Detect which cell encompasses the target text, then output its (x, y) center coordinate. 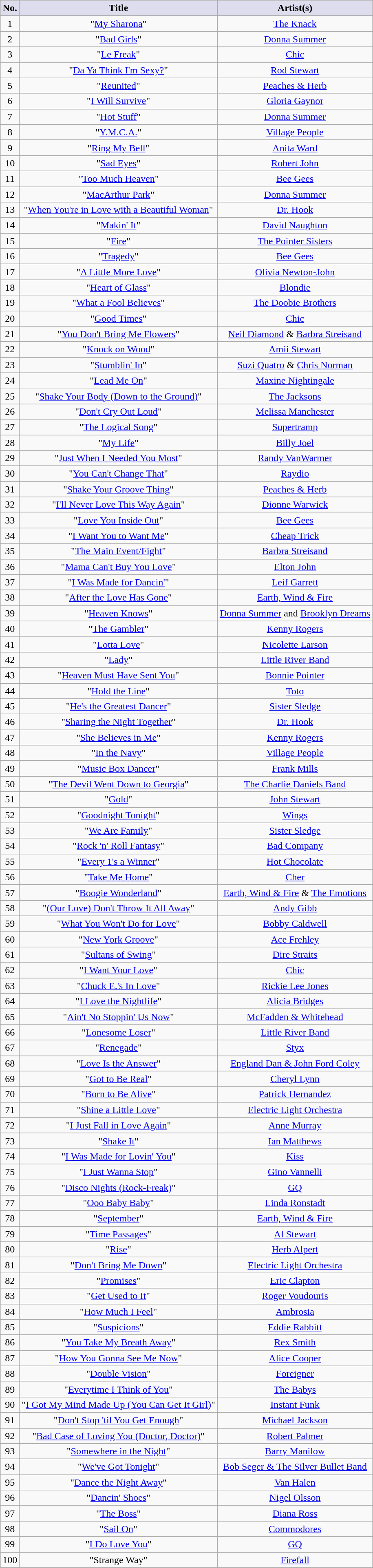
Gino Vannelli (295, 1172)
"Boogie Wonderland" (119, 892)
Olivia Newton-John (295, 272)
Title (119, 8)
No. (10, 8)
"I Love the Nightlife" (119, 1001)
82 (10, 1281)
"You Can't Change That" (119, 474)
"Got to Be Real" (119, 1079)
"The Main Event/Fight" (119, 551)
27 (10, 427)
"I Was Made for Lovin' You" (119, 1156)
"Every 1's a Winner" (119, 861)
67 (10, 1048)
Robert Palmer (295, 1435)
Eric Clapton (295, 1281)
Rod Stewart (295, 70)
63 (10, 986)
"Dancin' Shoes" (119, 1498)
86 (10, 1343)
"I'll Never Love This Way Again" (119, 505)
"Rock 'n' Roll Fantasy" (119, 846)
43 (10, 675)
"Promises" (119, 1281)
10 (10, 163)
Nicolette Larson (295, 644)
"My Sharona" (119, 24)
55 (10, 861)
"What You Won't Do for Love" (119, 923)
"The Boss" (119, 1513)
"We've Got Tonight" (119, 1467)
72 (10, 1125)
3 (10, 55)
Melissa Manchester (295, 411)
96 (10, 1498)
32 (10, 505)
"Le Freak" (119, 55)
64 (10, 1001)
Suzi Quatro & Chris Norman (295, 365)
"Shine a Little Love" (119, 1110)
"Dance the Night Away" (119, 1482)
"Sharing the Night Together" (119, 722)
37 (10, 582)
"Hot Stuff" (119, 117)
59 (10, 923)
1 (10, 24)
Diana Ross (295, 1513)
22 (10, 349)
80 (10, 1250)
15 (10, 241)
Anne Murray (295, 1125)
46 (10, 722)
4 (10, 70)
29 (10, 458)
8 (10, 132)
The Knack (295, 24)
"The Gambler" (119, 629)
95 (10, 1482)
"Don't Stop 'til You Get Enough" (119, 1420)
68 (10, 1063)
53 (10, 830)
"Lady" (119, 660)
"The Devil Went Down to Georgia" (119, 784)
Raydio (295, 474)
Linda Ronstadt (295, 1203)
94 (10, 1467)
The Jacksons (295, 396)
Dionne Warwick (295, 505)
30 (10, 474)
71 (10, 1110)
58 (10, 908)
"(Our Love) Don't Throw It All Away" (119, 908)
75 (10, 1172)
48 (10, 753)
88 (10, 1374)
20 (10, 318)
79 (10, 1234)
"Shake Your Body (Down to the Ground)" (119, 396)
"Strange Way" (119, 1560)
39 (10, 613)
Ace Frehley (295, 939)
66 (10, 1032)
Artist(s) (295, 8)
Nigel Olsson (295, 1498)
Earth, Wind & Fire & The Emotions (295, 892)
36 (10, 567)
41 (10, 644)
"I Will Survive" (119, 101)
"Good Times" (119, 318)
"I Do Love You" (119, 1544)
Andy Gibb (295, 908)
Styx (295, 1048)
Rex Smith (295, 1343)
51 (10, 799)
Frank Mills (295, 769)
40 (10, 629)
38 (10, 598)
45 (10, 707)
Van Halen (295, 1482)
Cheryl Lynn (295, 1079)
Bonnie Pointer (295, 675)
"Mama Can't Buy You Love" (119, 567)
56 (10, 877)
Leif Garrett (295, 582)
90 (10, 1405)
"Love Is the Answer" (119, 1063)
47 (10, 738)
The Pointer Sisters (295, 241)
7 (10, 117)
6 (10, 101)
61 (10, 955)
Toto (295, 691)
"Suspicions" (119, 1327)
"In the Navy" (119, 753)
87 (10, 1358)
Robert John (295, 163)
Dire Straits (295, 955)
"Ring My Bell" (119, 148)
McFadden & Whitehead (295, 1017)
"New York Groove" (119, 939)
"Ooo Baby Baby" (119, 1203)
"Rise" (119, 1250)
52 (10, 815)
Donna Summer and Brooklyn Dreams (295, 613)
73 (10, 1141)
49 (10, 769)
78 (10, 1219)
Instant Funk (295, 1405)
23 (10, 365)
"He's the Greatest Dancer" (119, 707)
25 (10, 396)
"After the Love Has Gone" (119, 598)
17 (10, 272)
"Bad Case of Loving You (Doctor, Doctor)" (119, 1435)
18 (10, 287)
"Shake It" (119, 1141)
Barry Manilow (295, 1451)
"Get Used to It" (119, 1296)
"Somewhere in the Night" (119, 1451)
Firefall (295, 1560)
"I Want You to Want Me" (119, 536)
35 (10, 551)
77 (10, 1203)
David Naughton (295, 225)
"My Life" (119, 442)
Foreigner (295, 1374)
"Don't Bring Me Down" (119, 1265)
97 (10, 1513)
31 (10, 489)
"MacArthur Park" (119, 194)
"Just When I Needed You Most" (119, 458)
"Renegade" (119, 1048)
"I Want Your Love" (119, 970)
92 (10, 1435)
Blondie (295, 287)
Eddie Rabbitt (295, 1327)
"When You're in Love with a Beautiful Woman" (119, 210)
89 (10, 1389)
26 (10, 411)
Neil Diamond & Barbra Streisand (295, 334)
Billy Joel (295, 442)
"You Don't Bring Me Flowers" (119, 334)
The Charlie Daniels Band (295, 784)
Amii Stewart (295, 349)
Cher (295, 877)
"Gold" (119, 799)
Cheap Trick (295, 536)
"Knock on Wood" (119, 349)
69 (10, 1079)
"Lotta Love" (119, 644)
Anita Ward (295, 148)
England Dan & John Ford Coley (295, 1063)
34 (10, 536)
"Love You Inside Out" (119, 520)
24 (10, 380)
"Y.M.C.A." (119, 132)
98 (10, 1529)
"Too Much Heaven" (119, 179)
Bob Seger & The Silver Bullet Band (295, 1467)
"Sad Eyes" (119, 163)
"Lead Me On" (119, 380)
John Stewart (295, 799)
99 (10, 1544)
"What a Fool Believes" (119, 303)
Bobby Caldwell (295, 923)
"Double Vision" (119, 1374)
Elton John (295, 567)
Patrick Hernandez (295, 1094)
"September" (119, 1219)
57 (10, 892)
"I Just Fall in Love Again" (119, 1125)
"I Just Wanna Stop" (119, 1172)
"Lonesome Loser" (119, 1032)
54 (10, 846)
The Babys (295, 1389)
"Take Me Home" (119, 877)
"You Take My Breath Away" (119, 1343)
Maxine Nightingale (295, 380)
"Everytime I Think of You" (119, 1389)
84 (10, 1312)
"How Much I Feel" (119, 1312)
Wings (295, 815)
19 (10, 303)
93 (10, 1451)
Alicia Bridges (295, 1001)
16 (10, 256)
33 (10, 520)
"Music Box Dancer" (119, 769)
"Heart of Glass" (119, 287)
14 (10, 225)
"Da Ya Think I'm Sexy?" (119, 70)
100 (10, 1560)
2 (10, 39)
"Bad Girls" (119, 39)
50 (10, 784)
"Heaven Knows" (119, 613)
91 (10, 1420)
Michael Jackson (295, 1420)
85 (10, 1327)
The Doobie Brothers (295, 303)
"She Believes in Me" (119, 738)
13 (10, 210)
11 (10, 179)
Bad Company (295, 846)
Hot Chocolate (295, 861)
28 (10, 442)
Gloria Gaynor (295, 101)
"A Little More Love" (119, 272)
76 (10, 1188)
Ian Matthews (295, 1141)
9 (10, 148)
"Makin' It" (119, 225)
12 (10, 194)
44 (10, 691)
"Shake Your Groove Thing" (119, 489)
83 (10, 1296)
81 (10, 1265)
70 (10, 1094)
"Disco Nights (Rock-Freak)" (119, 1188)
"Goodnight Tonight" (119, 815)
Randy VanWarmer (295, 458)
"Hold the Line" (119, 691)
Herb Alpert (295, 1250)
"Heaven Must Have Sent You" (119, 675)
"Sail On" (119, 1529)
Alice Cooper (295, 1358)
62 (10, 970)
"Time Passages" (119, 1234)
"Fire" (119, 241)
"Don't Cry Out Loud" (119, 411)
"Reunited" (119, 86)
"I Got My Mind Made Up (You Can Get It Girl)" (119, 1405)
21 (10, 334)
5 (10, 86)
65 (10, 1017)
"Sultans of Swing" (119, 955)
"I Was Made for Dancin'" (119, 582)
74 (10, 1156)
Al Stewart (295, 1234)
"We Are Family" (119, 830)
Roger Voudouris (295, 1296)
42 (10, 660)
Supertramp (295, 427)
"Tragedy" (119, 256)
Barbra Streisand (295, 551)
"Born to Be Alive" (119, 1094)
Commodores (295, 1529)
Kiss (295, 1156)
"How You Gonna See Me Now" (119, 1358)
"Chuck E.'s In Love" (119, 986)
Ambrosia (295, 1312)
"The Logical Song" (119, 427)
60 (10, 939)
"Stumblin' In" (119, 365)
Rickie Lee Jones (295, 986)
"Ain't No Stoppin' Us Now" (119, 1017)
